Search for the cell housing the specified text and yield its (x, y) center coordinate. 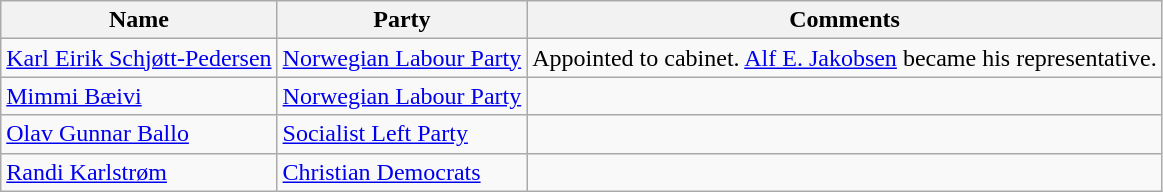
Comments (845, 20)
Party (402, 20)
Name (139, 20)
Appointed to cabinet. Alf E. Jakobsen became his representative. (845, 58)
Christian Democrats (402, 172)
Olav Gunnar Ballo (139, 134)
Mimmi Bæivi (139, 96)
Randi Karlstrøm (139, 172)
Karl Eirik Schjøtt-Pedersen (139, 58)
Socialist Left Party (402, 134)
